Search for the cell housing the specified text and yield its [x, y] center coordinate. 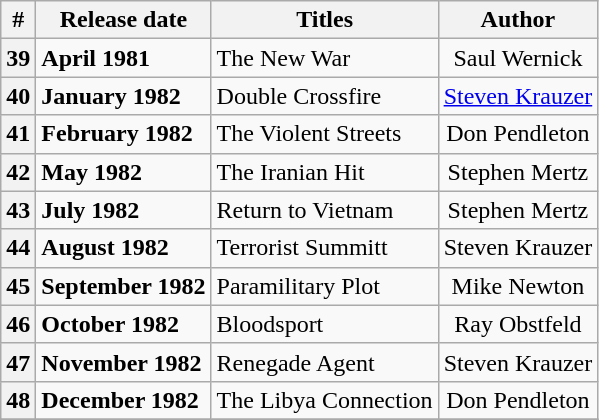
Mike Newton [518, 286]
The New War [324, 58]
39 [18, 58]
46 [18, 324]
Release date [124, 20]
41 [18, 134]
Author [518, 20]
43 [18, 210]
40 [18, 96]
The Libya Connection [324, 400]
44 [18, 248]
September 1982 [124, 286]
November 1982 [124, 362]
August 1982 [124, 248]
48 [18, 400]
Double Crossfire [324, 96]
45 [18, 286]
Return to Vietnam [324, 210]
Ray Obstfeld [518, 324]
October 1982 [124, 324]
The Iranian Hit [324, 172]
April 1981 [124, 58]
# [18, 20]
May 1982 [124, 172]
December 1982 [124, 400]
The Violent Streets [324, 134]
January 1982 [124, 96]
47 [18, 362]
42 [18, 172]
July 1982 [124, 210]
Paramilitary Plot [324, 286]
Saul Wernick [518, 58]
Titles [324, 20]
Renegade Agent [324, 362]
Terrorist Summitt [324, 248]
Bloodsport [324, 324]
February 1982 [124, 134]
